Return the [x, y] coordinate for the center point of the cell that contains the specified text.  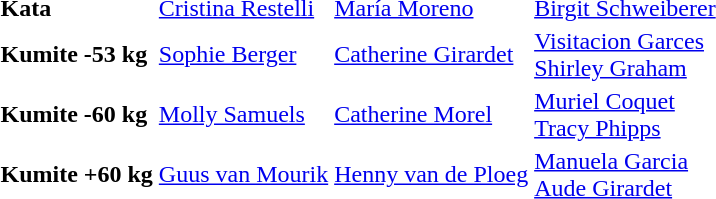
Catherine Girardet [432, 54]
Catherine Morel [432, 114]
Molly Samuels [243, 114]
Sophie Berger [243, 54]
